Search for the cell housing the specified text and yield its [x, y] center coordinate. 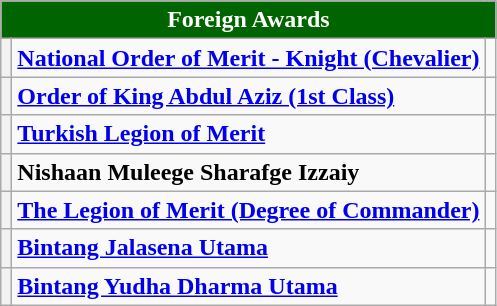
Turkish Legion of Merit [248, 134]
Bintang Yudha Dharma Utama [248, 286]
Bintang Jalasena Utama [248, 248]
National Order of Merit - Knight (Chevalier) [248, 58]
The Legion of Merit (Degree of Commander) [248, 210]
Nishaan Muleege Sharafge Izzaiy [248, 172]
Order of King Abdul Aziz (1st Class) [248, 96]
Foreign Awards [248, 20]
